Determine the [X, Y] coordinate at the center of the cell enclosing the given text.  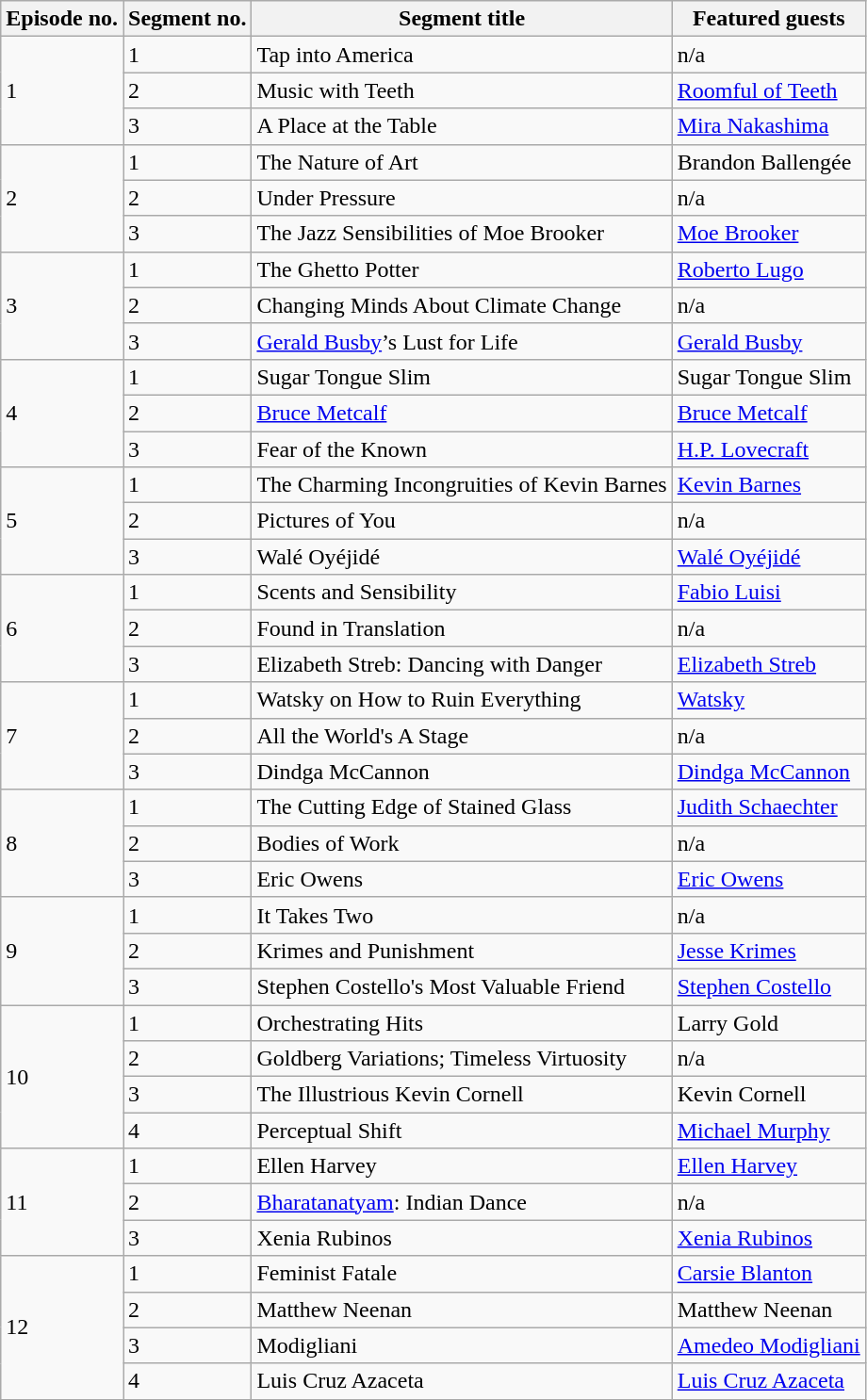
Brandon Ballengée [769, 162]
The Nature of Art [462, 162]
Goldberg Variations; Timeless Virtuosity [462, 1059]
Judith Schaechter [769, 807]
The Illustrious Kevin Cornell [462, 1095]
Carsie Blanton [769, 1274]
Jesse Krimes [769, 951]
10 [62, 1076]
Segment title [462, 19]
Pictures of You [462, 521]
Under Pressure [462, 198]
Watsky on How to Ruin Everything [462, 700]
Fabio Luisi [769, 593]
It Takes Two [462, 915]
Scents and Sensibility [462, 593]
Feminist Fatale [462, 1274]
Stephen Costello's Most Valuable Friend [462, 986]
Gerald Busby’s Lust for Life [462, 341]
Kevin Barnes [769, 485]
11 [62, 1202]
Amedeo Modigliani [769, 1345]
Fear of the Known [462, 449]
Moe Brooker [769, 234]
Elizabeth Streb [769, 664]
Bharatanatyam: Indian Dance [462, 1202]
Featured guests [769, 19]
Elizabeth Streb: Dancing with Danger [462, 664]
8 [62, 843]
The Charming Incongruities of Kevin Barnes [462, 485]
Roomful of Teeth [769, 90]
Segment no. [188, 19]
Modigliani [462, 1345]
Gerald Busby [769, 341]
All the World's A Stage [462, 736]
H.P. Lovecraft [769, 449]
Episode no. [62, 19]
9 [62, 951]
Bodies of Work [462, 843]
Found in Translation [462, 628]
Larry Gold [769, 1022]
The Ghetto Potter [462, 269]
Changing Minds About Climate Change [462, 305]
The Cutting Edge of Stained Glass [462, 807]
6 [62, 628]
Music with Teeth [462, 90]
Orchestrating Hits [462, 1022]
Stephen Costello [769, 986]
Michael Murphy [769, 1131]
Krimes and Punishment [462, 951]
Tap into America [462, 55]
The Jazz Sensibilities of Moe Brooker [462, 234]
Kevin Cornell [769, 1095]
Roberto Lugo [769, 269]
Perceptual Shift [462, 1131]
Mira Nakashima [769, 126]
5 [62, 521]
A Place at the Table [462, 126]
12 [62, 1327]
Watsky [769, 700]
7 [62, 736]
